Locate the cell with the specified text and output its (x, y) center coordinate. 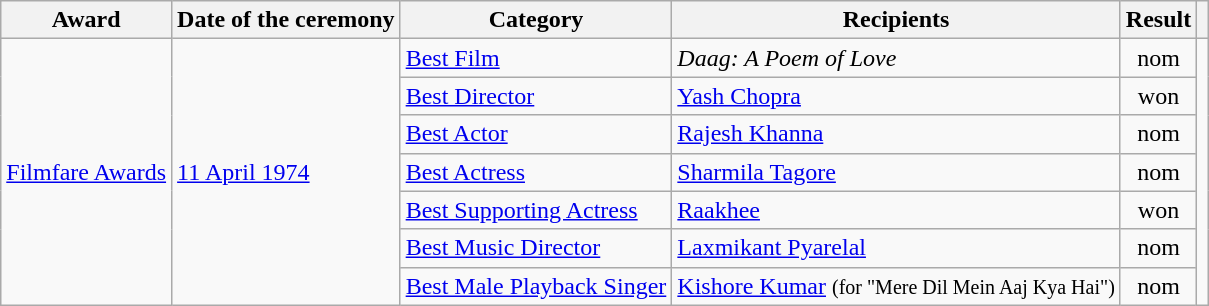
Sharmila Tagore (896, 172)
Result (1158, 20)
Best Film (536, 58)
Rajesh Khanna (896, 134)
Laxmikant Pyarelal (896, 248)
Best Supporting Actress (536, 210)
Raakhee (896, 210)
Date of the ceremony (286, 20)
Best Director (536, 96)
Yash Chopra (896, 96)
Category (536, 20)
Best Actress (536, 172)
Daag: A Poem of Love (896, 58)
Best Actor (536, 134)
Kishore Kumar (for "Mere Dil Mein Aaj Kya Hai") (896, 286)
Award (86, 20)
Best Music Director (536, 248)
Filmfare Awards (86, 172)
Recipients (896, 20)
11 April 1974 (286, 172)
Best Male Playback Singer (536, 286)
